From the cell containing the given text, extract its center point as (X, Y) coordinate. 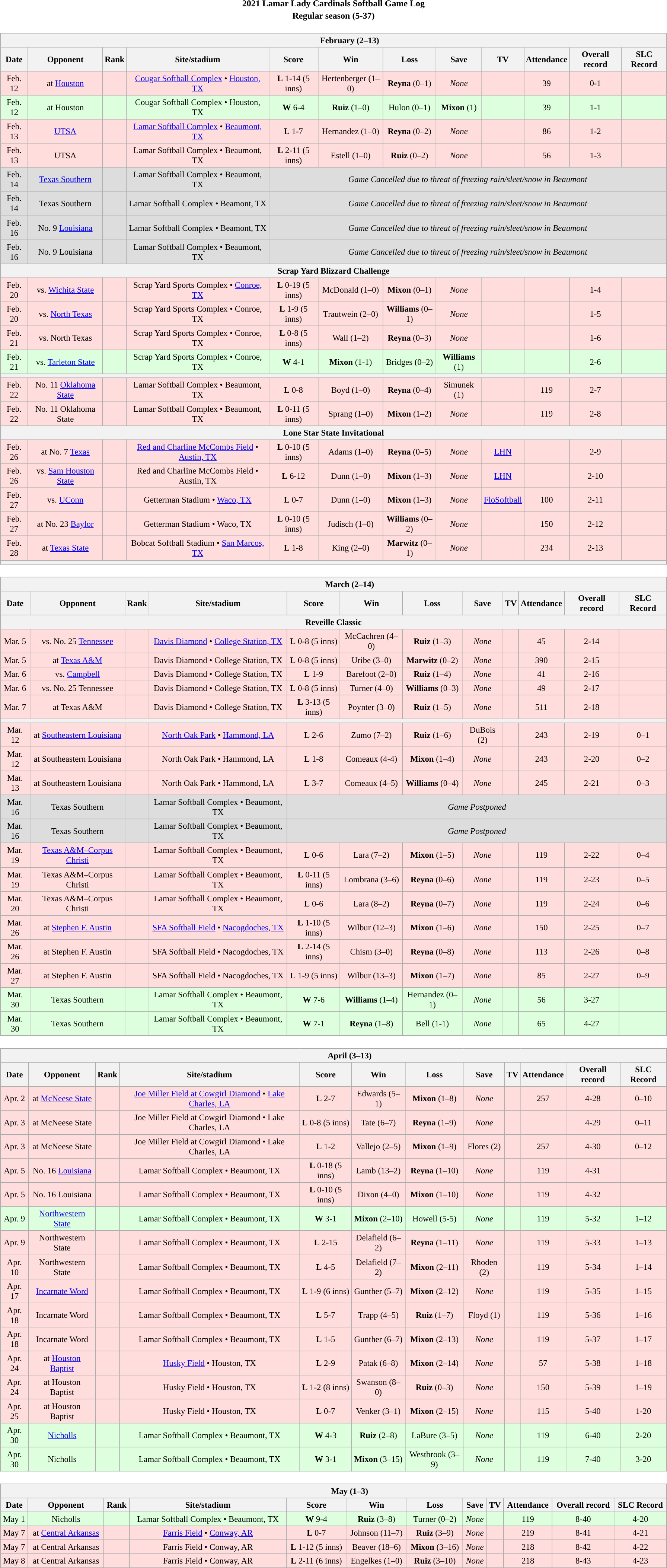
2-8 (596, 414)
4-29 (593, 1123)
Ruiz (1–0) (351, 107)
Ruiz (3–9) (435, 1533)
Wilbur (12–3) (371, 928)
1-6 (596, 338)
L 2-6 (313, 735)
L 1-14 (5 inns) (293, 83)
0–10 (644, 1098)
2-19 (592, 735)
Mixon (3–15) (378, 1459)
2-26 (592, 952)
Simunek (1) (459, 390)
0–1 (643, 735)
Dixon (4–0) (378, 1195)
Adams (1–0) (351, 452)
L 3-13 (5 inns) (313, 707)
0–3 (643, 783)
L 0-18 (5 inns) (325, 1170)
Ruiz (3–8) (377, 1519)
Reyna (0–7) (432, 903)
Barefoot (2–0) (371, 674)
Apr. 10 (15, 1266)
2-12 (596, 524)
Edwards (5–1) (378, 1098)
8-43 (583, 1561)
May 1 (14, 1519)
Mixon (1) (459, 107)
Lamb (13–2) (378, 1170)
4-28 (593, 1098)
Mixon (2–14) (434, 1363)
5-38 (593, 1363)
L 1-9 (313, 674)
234 (547, 548)
Rhoden (2) (484, 1266)
2-10 (596, 476)
Mar. 13 (15, 783)
Gunther (5–7) (378, 1291)
0–12 (644, 1147)
Mixon (1–8) (434, 1098)
245 (542, 783)
Ruiz (3–10) (435, 1561)
Gunther (6–7) (378, 1339)
Reyna (0–1) (409, 83)
Mixon (2–15) (434, 1411)
85 (542, 975)
2-25 (592, 928)
Bridges (0–2) (409, 362)
Reyna (1–10) (434, 1170)
Reyna (0–2) (409, 132)
5-33 (593, 1243)
L 4-5 (325, 1266)
Marwitz (0–1) (409, 548)
Scrap Yard Blizzard Challenge (333, 271)
vs. UConn (66, 500)
L 2-11 (5 inns) (293, 156)
5-35 (593, 1291)
at No. 7 Texas (66, 452)
0–7 (643, 928)
1-4 (596, 290)
Reyna (0–6) (432, 879)
5-37 (593, 1339)
Mixon (1–4) (432, 759)
Turner (0–2) (435, 1519)
0–9 (643, 975)
at Texas State (66, 548)
February (2–13) (333, 40)
Hertenberger (1–0) (351, 83)
Apr. 2 (15, 1098)
8-41 (583, 1533)
Williams (1) (459, 362)
W 6-4 (293, 107)
Trapp (4–5) (378, 1315)
Mixon (2–13) (434, 1339)
Mar. 20 (15, 903)
86 (547, 132)
Tate (6–7) (378, 1123)
W 4-3 (325, 1435)
0-1 (596, 83)
Reyna (0–5) (409, 452)
1-1 (596, 107)
Ruiz (1–7) (434, 1315)
Marwitz (0–2) (432, 660)
Sprang (1–0) (351, 414)
1–13 (644, 1243)
2-7 (596, 390)
511 (542, 707)
Turner (4–0) (371, 688)
Poynter (3–0) (371, 707)
Reyna (0–4) (409, 390)
2-17 (592, 688)
L 6-12 (293, 476)
vs. Wichita State (66, 290)
1–19 (644, 1387)
Lara (7–2) (371, 855)
2-13 (596, 548)
5-39 (593, 1387)
L 1-7 (293, 132)
Feb. 28 (14, 548)
Delafield (7–2) (378, 1266)
Williams (0–3) (432, 688)
Mixon (3–16) (435, 1547)
L 1-2 (8 inns) (325, 1387)
1–17 (644, 1339)
Williams (0–4) (432, 783)
2-15 (592, 660)
Lone Star State Invitational (333, 433)
Williams (0–1) (409, 313)
0–5 (643, 879)
Wilbur (13–3) (371, 975)
L 1-2 (325, 1147)
6-40 (593, 1435)
Reyna (1–11) (434, 1243)
0–11 (644, 1123)
Bell (1-1) (432, 1024)
2-18 (592, 707)
Reveille Classic (333, 622)
Mixon (1–7) (432, 975)
4-22 (641, 1547)
W 7-6 (313, 999)
4-31 (593, 1170)
0–4 (643, 855)
Flores (2) (484, 1147)
2-16 (592, 674)
Uribe (3–0) (371, 660)
Reyna (1–8) (371, 1024)
Patak (6–8) (378, 1363)
Mixon (2–12) (434, 1291)
L 1-9 (6 inns) (325, 1291)
Ruiz (0–2) (409, 156)
W 9-4 (316, 1519)
Beaver (18–6) (377, 1547)
1-3 (596, 156)
L 5-7 (325, 1315)
Ruiz (1–5) (432, 707)
Reyna (0–8) (432, 952)
Lombrana (3–6) (371, 879)
4-20 (641, 1519)
2-24 (592, 903)
390 (542, 660)
1–12 (644, 1219)
Trautwein (2–0) (351, 313)
3-20 (644, 1459)
4-32 (593, 1195)
L 3-7 (313, 783)
Chism (3–0) (371, 952)
1–15 (644, 1291)
DuBois (2) (482, 735)
Floyd (1) (484, 1315)
W 4-1 (293, 362)
Hernandez (0–1) (432, 999)
Westbrook (3–9) (434, 1459)
L 2-9 (325, 1363)
2-21 (592, 783)
219 (528, 1533)
1-5 (596, 313)
8-40 (583, 1519)
McDonald (1–0) (351, 290)
Johnson (11–7) (377, 1533)
Williams (0–2) (409, 524)
Reyna (0–3) (409, 338)
Ruiz (1–6) (432, 735)
3-27 (592, 999)
Zumo (7–2) (371, 735)
W 7-1 (313, 1024)
L 1-12 (5 inns) (316, 1547)
L 0-8 (293, 390)
Mixon (1–2) (409, 414)
Reyna (1–9) (434, 1123)
Mixon (2–11) (434, 1266)
0–8 (643, 952)
Mixon (0–1) (409, 290)
Comeaux (4-4) (371, 759)
McCachren (4–0) (371, 641)
Ruiz (1–3) (432, 641)
L 0-19 (5 inns) (293, 290)
41 (542, 674)
Estell (1–0) (351, 156)
Hulon (0–1) (409, 107)
1-2 (596, 132)
1–14 (644, 1266)
Delafield (6–2) (378, 1243)
2-11 (596, 500)
8-42 (583, 1547)
L 2-11 (6 inns) (316, 1561)
L 1-10 (5 inns) (313, 928)
5-32 (593, 1219)
57 (543, 1363)
L 1-5 (325, 1339)
Ruiz (2–8) (378, 1435)
vs. Tarleton State (66, 362)
Mixon (1–5) (432, 855)
King (2–0) (351, 548)
49 (542, 688)
4-30 (593, 1147)
5-36 (593, 1315)
4-21 (641, 1533)
Ruiz (0–3) (434, 1387)
Mar. 7 (15, 707)
1–16 (644, 1315)
Judisch (1–0) (351, 524)
Swanson (8–0) (378, 1387)
Wall (1–2) (351, 338)
2-22 (592, 855)
Comeaux (4–5) (371, 783)
FloSoftball (502, 500)
Bobcat Softball Stadium • San Marcos, TX (198, 548)
0–2 (643, 759)
4-23 (641, 1561)
May 8 (14, 1561)
5-40 (593, 1411)
100 (547, 500)
Boyd (1–0) (351, 390)
L 2-7 (325, 1098)
Lara (8–2) (371, 903)
0–6 (643, 903)
Mixon (1–9) (434, 1147)
5-34 (593, 1266)
April (3–13) (333, 1055)
Williams (1–4) (371, 999)
Vallejo (2–5) (378, 1147)
vs. Campbell (77, 674)
Apr. 25 (15, 1411)
45 (542, 641)
May (1–3) (333, 1491)
2-14 (592, 641)
Mixon (1–10) (434, 1195)
March (2–14) (333, 584)
2-27 (592, 975)
at No. 23 Baylor (66, 524)
Hernandez (1–0) (351, 132)
Mixon (1-1) (351, 362)
1-20 (644, 1411)
Ruiz (1–4) (432, 674)
Engelkes (1–0) (377, 1561)
LaBure (3–5) (434, 1435)
vs. Sam Houston State (66, 476)
115 (543, 1411)
2-23 (592, 879)
7-40 (593, 1459)
L 2-15 (325, 1243)
Mar. 27 (15, 975)
Howell (5-5) (434, 1219)
1–18 (644, 1363)
4-27 (592, 1024)
Mixon (2–10) (378, 1219)
2-6 (596, 362)
65 (542, 1024)
Venker (3–1) (378, 1411)
Apr. 17 (15, 1291)
Mixon (1–6) (432, 928)
L 2-14 (5 inns) (313, 952)
2-9 (596, 452)
113 (542, 952)
